Find where the given text appears and provide that cell's center as [X, Y] coordinate. 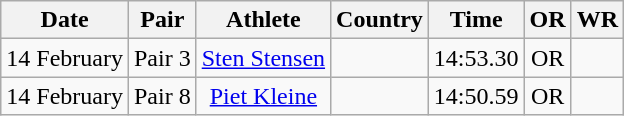
Piet Kleine [263, 96]
Pair 8 [162, 96]
WR [597, 20]
Pair [162, 20]
Time [476, 20]
Date [65, 20]
Pair 3 [162, 58]
Country [380, 20]
14:53.30 [476, 58]
Sten Stensen [263, 58]
14:50.59 [476, 96]
Athlete [263, 20]
